From the cell containing the given text, extract its center point as (X, Y) coordinate. 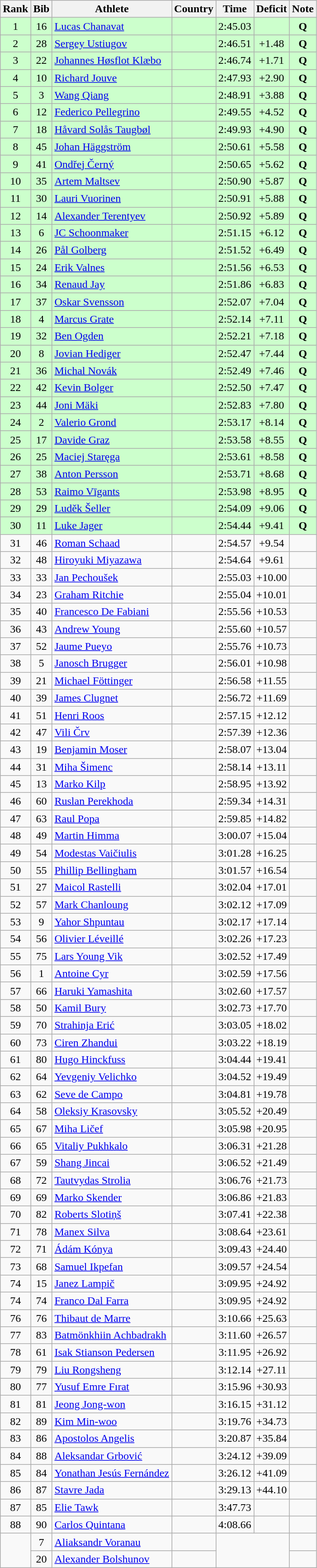
3:02.60 (235, 991)
Deficit (271, 9)
+24.40 (271, 1249)
2:50.61 (235, 147)
Ondřej Černý (112, 164)
+9.06 (271, 509)
Jan Pechoušek (112, 577)
Renaud Jay (112, 285)
2:50.91 (235, 198)
+6.49 (271, 250)
2:52.49 (235, 371)
+17.09 (271, 905)
Yevgeniy Velichko (112, 1077)
Athlete (112, 9)
2:53.98 (235, 491)
+17.14 (271, 922)
3:08.64 (235, 1232)
Miha Šimenc (112, 767)
3:11.95 (235, 1353)
Maicol Rastelli (112, 887)
Francesco De Fabiani (112, 612)
2:49.93 (235, 129)
3:03.22 (235, 1042)
Pål Golberg (112, 250)
Antoine Cyr (112, 973)
+27.11 (271, 1370)
+3.88 (271, 95)
+15.04 (271, 836)
3:09.43 (235, 1249)
Batmönkhiin Achbadrakh (112, 1335)
+6.83 (271, 285)
Liu Rongsheng (112, 1370)
Mark Chanloung (112, 905)
Yonathan Jesús Fernández (112, 1473)
+13.04 (271, 749)
Shang Jincai (112, 1163)
2:47.93 (235, 78)
2:58.14 (235, 767)
2:53.17 (235, 422)
2:51.56 (235, 267)
Haruki Yamashita (112, 991)
75 (42, 956)
3:12.14 (235, 1370)
2:56.72 (235, 698)
2:58.95 (235, 784)
+2.90 (271, 78)
+22.38 (271, 1215)
2:54.57 (235, 543)
Apostolos Angelis (112, 1439)
Thibaut de Marre (112, 1318)
Marcus Grate (112, 319)
Rank (15, 9)
Roberts Slotiņš (112, 1215)
Erik Valnes (112, 267)
Oleksiy Krasovsky (112, 1111)
+44.10 (271, 1490)
Yahor Shpuntau (112, 922)
Carlos Quintana (112, 1525)
Richard Jouve (112, 78)
+5.89 (271, 216)
+23.61 (271, 1232)
3:47.73 (235, 1507)
Valerio Grond (112, 422)
Martin Himma (112, 836)
Aleksandar Grbović (112, 1456)
Bib (42, 9)
+21.83 (271, 1197)
+5.58 (271, 147)
+17.70 (271, 1008)
+10.01 (271, 595)
3:02.52 (235, 956)
3:06.52 (235, 1163)
+6.53 (271, 267)
+8.68 (271, 474)
Davide Graz (112, 439)
Yusuf Emre Fırat (112, 1387)
Country (194, 9)
+13.92 (271, 784)
2:51.52 (235, 250)
2:53.58 (235, 439)
Janez Lampič (112, 1283)
+7.18 (271, 336)
Stavre Jada (112, 1490)
+9.61 (271, 560)
2:58.07 (235, 749)
Luke Jager (112, 526)
3:10.66 (235, 1318)
+16.54 (271, 870)
Ben Ogden (112, 336)
+21.73 (271, 1180)
+9.41 (271, 526)
Graham Ritchie (112, 595)
+16.25 (271, 853)
Alexander Bolshunov (112, 1559)
Raul Popa (112, 819)
+13.11 (271, 767)
Lars Young Vik (112, 956)
+34.73 (271, 1421)
3:02.59 (235, 973)
Hiroyuki Miyazawa (112, 560)
Artem Maltsev (112, 181)
2:51.86 (235, 285)
2:57.39 (235, 732)
Johan Häggström (112, 147)
+17.23 (271, 939)
Lauri Vuorinen (112, 198)
Modestas Vaičiulis (112, 853)
+7.04 (271, 302)
Alexander Terentyev (112, 216)
+6.12 (271, 233)
3:05.52 (235, 1111)
+11.69 (271, 698)
2:46.51 (235, 43)
2:59.34 (235, 801)
3:11.60 (235, 1335)
+18.19 (271, 1042)
+4.52 (271, 112)
2:53.71 (235, 474)
2:52.83 (235, 405)
2:50.92 (235, 216)
Hugo Hinckfuss (112, 1060)
3:00.07 (235, 836)
Tautvydas Strolia (112, 1180)
+35.84 (271, 1439)
+8.58 (271, 457)
Janosch Brugger (112, 663)
2:52.07 (235, 302)
Strahinja Erić (112, 1025)
Wang Qiang (112, 95)
+8.14 (271, 422)
+8.55 (271, 439)
+10.00 (271, 577)
3:20.87 (235, 1439)
Roman Schaad (112, 543)
Johannes Høsflot Klæbo (112, 61)
Olivier Léveillé (112, 939)
+5.88 (271, 198)
+17.57 (271, 991)
+14.82 (271, 819)
3:09.57 (235, 1266)
+12.12 (271, 715)
+26.92 (271, 1353)
3:02.26 (235, 939)
2:54.64 (235, 560)
3:24.12 (235, 1456)
+1.71 (271, 61)
+7.44 (271, 353)
Aliaksandr Voranau (112, 1542)
+24.54 (271, 1266)
Vitaliy Pukhkalo (112, 1146)
+10.98 (271, 663)
3:04.81 (235, 1094)
Jeong Jong-won (112, 1404)
2:55.04 (235, 595)
90 (42, 1525)
+14.31 (271, 801)
Anton Persson (112, 474)
Federico Pellegrino (112, 112)
3:02.73 (235, 1008)
+10.73 (271, 646)
2:53.61 (235, 457)
2:54.09 (235, 509)
Sergey Ustiugov (112, 43)
89 (42, 1421)
2:45.03 (235, 26)
Kim Min-woo (112, 1421)
2:57.15 (235, 715)
Håvard Solås Taugbøl (112, 129)
3:19.76 (235, 1421)
+17.49 (271, 956)
2:50.90 (235, 181)
3:04.52 (235, 1077)
Ádám Kónya (112, 1249)
Samuel Ikpefan (112, 1266)
4:08.66 (235, 1525)
Manex Silva (112, 1232)
3:04.44 (235, 1060)
3:02.17 (235, 922)
Miha Ličef (112, 1129)
JC Schoonmaker (112, 233)
Luděk Šeller (112, 509)
3:15.96 (235, 1387)
3:02.04 (235, 887)
Phillip Bellingham (112, 870)
James Clugnet (112, 698)
+8.95 (271, 491)
2:55.76 (235, 646)
Note (303, 9)
Franco Dal Farra (112, 1301)
+19.49 (271, 1077)
2:52.21 (235, 336)
2:55.60 (235, 629)
2:46.74 (235, 61)
Marko Skender (112, 1197)
2:49.55 (235, 112)
3:06.86 (235, 1197)
+10.53 (271, 612)
Seve de Campo (112, 1094)
2:56.01 (235, 663)
2:55.03 (235, 577)
+20.49 (271, 1111)
+21.49 (271, 1163)
+31.12 (271, 1404)
+19.78 (271, 1094)
+7.80 (271, 405)
Ciren Zhandui (112, 1042)
2:50.65 (235, 164)
3:03.05 (235, 1025)
Benjamin Moser (112, 749)
2:56.58 (235, 681)
2:48.91 (235, 95)
3:06.76 (235, 1180)
Ruslan Perekhoda (112, 801)
Raimo Vīgants (112, 491)
+25.63 (271, 1318)
+18.02 (271, 1025)
3:06.31 (235, 1146)
Lucas Chanavat (112, 26)
Marko Kilp (112, 784)
2:54.44 (235, 526)
+17.01 (271, 887)
+12.36 (271, 732)
2:55.56 (235, 612)
Kamil Bury (112, 1008)
+19.41 (271, 1060)
+10.57 (271, 629)
+7.46 (271, 371)
Kevin Bolger (112, 388)
+21.28 (271, 1146)
+1.48 (271, 43)
Maciej Staręga (112, 457)
+9.54 (271, 543)
+17.56 (271, 973)
3:16.15 (235, 1404)
+5.87 (271, 181)
Andrew Young (112, 629)
+41.09 (271, 1473)
2:59.85 (235, 819)
Isak Stianson Pedersen (112, 1353)
3:26.12 (235, 1473)
2:52.47 (235, 353)
3:05.98 (235, 1129)
+11.55 (271, 681)
+26.57 (271, 1335)
+4.90 (271, 129)
Elie Tawk (112, 1507)
+7.47 (271, 388)
Michael Föttinger (112, 681)
Vili Črv (112, 732)
Oskar Svensson (112, 302)
3:07.41 (235, 1215)
2:51.15 (235, 233)
+20.95 (271, 1129)
3:29.13 (235, 1490)
3:01.28 (235, 853)
Michal Novák (112, 371)
+30.93 (271, 1387)
Jovian Hediger (112, 353)
+39.09 (271, 1456)
+5.62 (271, 164)
+7.11 (271, 319)
2:52.50 (235, 388)
Joni Mäki (112, 405)
2:52.14 (235, 319)
3:02.12 (235, 905)
3:01.57 (235, 870)
Henri Roos (112, 715)
Time (235, 9)
Jaume Pueyo (112, 646)
